Scan for the cell matching the given text and deliver its (x, y) coordinate at center. 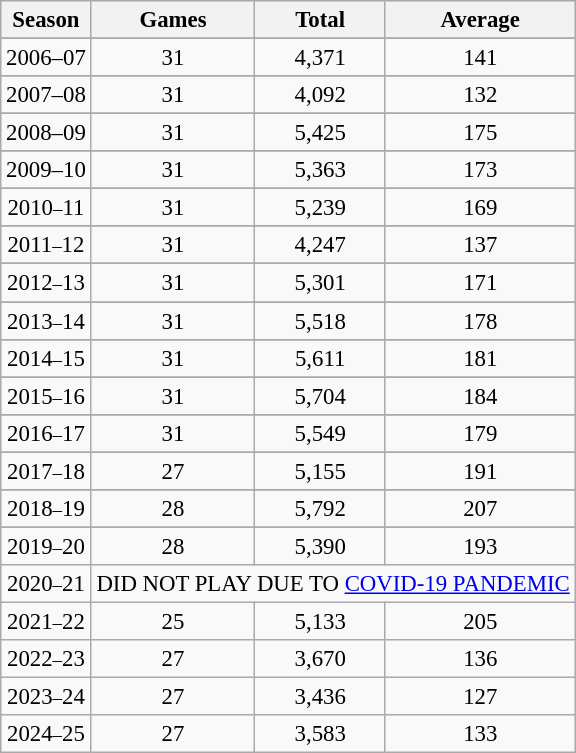
2006–07 (46, 58)
2017–18 (46, 471)
173 (480, 170)
2009–10 (46, 170)
4,247 (320, 245)
25 (173, 621)
2013–14 (46, 321)
5,704 (320, 396)
169 (480, 208)
2010–11 (46, 208)
181 (480, 358)
Average (480, 20)
5,611 (320, 358)
184 (480, 396)
127 (480, 697)
2008–09 (46, 133)
Games (173, 20)
2014–15 (46, 358)
2011–12 (46, 245)
141 (480, 58)
132 (480, 95)
2018–19 (46, 509)
3,670 (320, 659)
2023–24 (46, 697)
171 (480, 283)
179 (480, 433)
5,363 (320, 170)
191 (480, 471)
136 (480, 659)
4,092 (320, 95)
2015–16 (46, 396)
5,239 (320, 208)
137 (480, 245)
5,301 (320, 283)
2024–25 (46, 734)
Total (320, 20)
2020–21 (46, 584)
Season (46, 20)
4,371 (320, 58)
5,425 (320, 133)
207 (480, 509)
205 (480, 621)
2016–17 (46, 433)
5,390 (320, 546)
2012–13 (46, 283)
178 (480, 321)
5,518 (320, 321)
5,549 (320, 433)
193 (480, 546)
2019–20 (46, 546)
3,436 (320, 697)
5,155 (320, 471)
5,133 (320, 621)
2022–23 (46, 659)
133 (480, 734)
5,792 (320, 509)
2021–22 (46, 621)
DID NOT PLAY DUE TO COVID-19 PANDEMIC (333, 584)
3,583 (320, 734)
175 (480, 133)
2007–08 (46, 95)
